Detect which cell encompasses the target text, then output its [x, y] center coordinate. 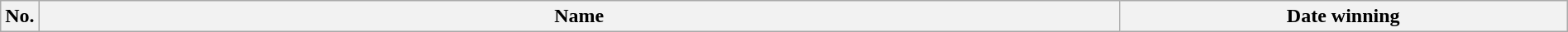
Name [579, 16]
No. [20, 16]
Date winning [1343, 16]
